Identify which cell holds the provided text, then report its [X, Y] central coordinate. 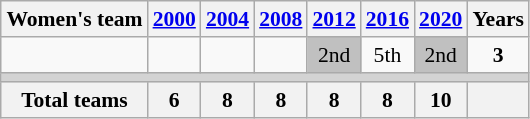
2008 [280, 19]
2020 [440, 19]
Total teams [74, 101]
2012 [334, 19]
2016 [388, 19]
6 [174, 101]
5th [388, 55]
3 [498, 55]
2000 [174, 19]
Women's team [74, 19]
Years [498, 19]
10 [440, 101]
2004 [228, 19]
